Locate the cell with the specified text and output its [X, Y] center coordinate. 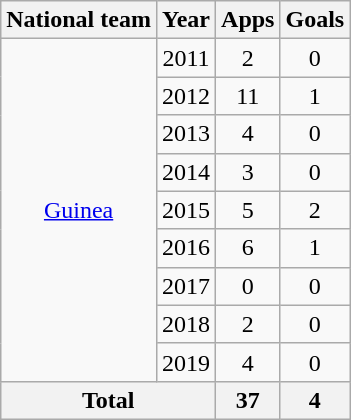
2015 [186, 210]
Goals [315, 20]
2011 [186, 58]
5 [248, 210]
2016 [186, 248]
Guinea [79, 210]
Total [108, 400]
Apps [248, 20]
6 [248, 248]
2013 [186, 134]
2019 [186, 362]
3 [248, 172]
2014 [186, 172]
2012 [186, 96]
National team [79, 20]
11 [248, 96]
2018 [186, 324]
Year [186, 20]
2017 [186, 286]
37 [248, 400]
